Locate the cell with the specified text and output its [x, y] center coordinate. 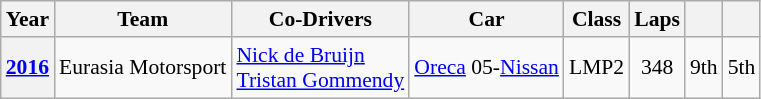
Nick de Bruijn Tristan Gommendy [320, 68]
Co-Drivers [320, 19]
5th [742, 68]
Oreca 05-Nissan [486, 68]
348 [657, 68]
9th [704, 68]
Laps [657, 19]
Class [596, 19]
LMP2 [596, 68]
Eurasia Motorsport [142, 68]
Year [28, 19]
Car [486, 19]
2016 [28, 68]
Team [142, 19]
